Provide the (X, Y) coordinate of the cell's center where the given text is located.  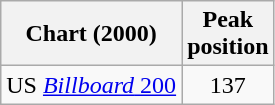
US Billboard 200 (92, 85)
Peakposition (228, 34)
Chart (2000) (92, 34)
137 (228, 85)
